Capture the cell that displays the provided text and extract its (x, y) central coordinate. 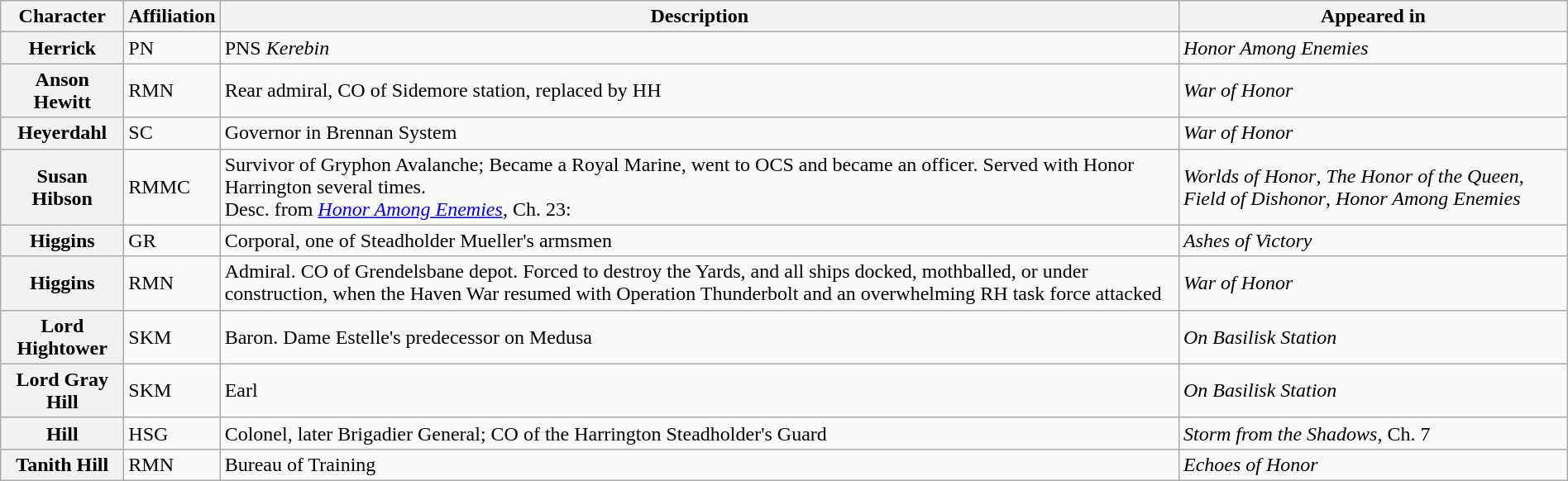
Affiliation (172, 17)
PNS Kerebin (700, 48)
Character (63, 17)
SC (172, 133)
Susan Hibson (63, 187)
Herrick (63, 48)
Description (700, 17)
HSG (172, 433)
Baron. Dame Estelle's predecessor on Medusa (700, 337)
Rear admiral, CO of Sidemore station, replaced by HH (700, 91)
Hill (63, 433)
Anson Hewitt (63, 91)
RMMC (172, 187)
Colonel, later Brigadier General; CO of the Harrington Steadholder's Guard (700, 433)
Lord Hightower (63, 337)
Worlds of Honor, The Honor of the Queen, Field of Dishonor, Honor Among Enemies (1373, 187)
Honor Among Enemies (1373, 48)
Ashes of Victory (1373, 240)
Storm from the Shadows, Ch. 7 (1373, 433)
Corporal, one of Steadholder Mueller's armsmen (700, 240)
GR (172, 240)
Lord Gray Hill (63, 390)
Appeared in (1373, 17)
Earl (700, 390)
Governor in Brennan System (700, 133)
PN (172, 48)
Heyerdahl (63, 133)
Tanith Hill (63, 464)
Bureau of Training (700, 464)
Echoes of Honor (1373, 464)
